Identify which cell holds the provided text, then report its [X, Y] central coordinate. 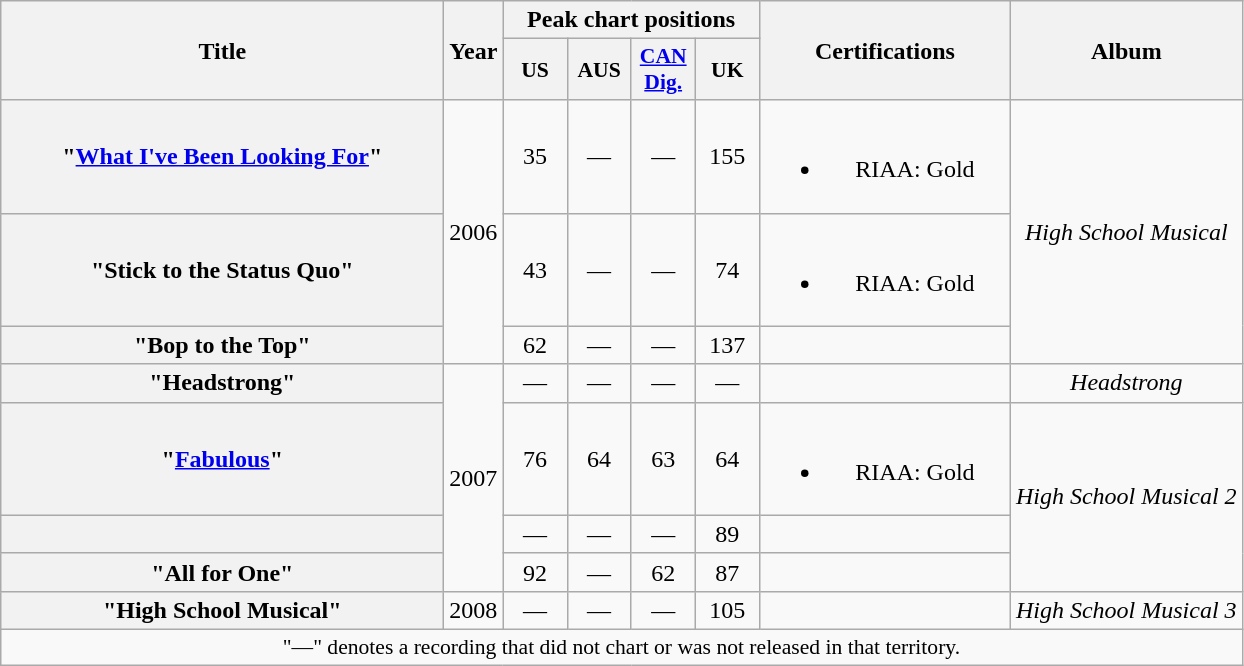
"Stick to the Status Quo" [222, 270]
US [535, 70]
"—" denotes a recording that did not chart or was not released in that territory. [622, 647]
35 [535, 156]
63 [663, 458]
92 [535, 572]
2006 [474, 232]
UK [727, 70]
AUS [599, 70]
89 [727, 534]
Title [222, 50]
137 [727, 345]
"What I've Been Looking For" [222, 156]
Year [474, 50]
Album [1126, 50]
105 [727, 610]
87 [727, 572]
High School Musical [1126, 232]
74 [727, 270]
2007 [474, 478]
"Headstrong" [222, 383]
2008 [474, 610]
"All for One" [222, 572]
155 [727, 156]
Headstrong [1126, 383]
76 [535, 458]
"Fabulous" [222, 458]
Peak chart positions [631, 20]
Certifications [884, 50]
"High School Musical" [222, 610]
High School Musical 3 [1126, 610]
43 [535, 270]
CANDig. [663, 70]
"Bop to the Top" [222, 345]
High School Musical 2 [1126, 496]
